Return [x, y] of the center of cell containing provided text 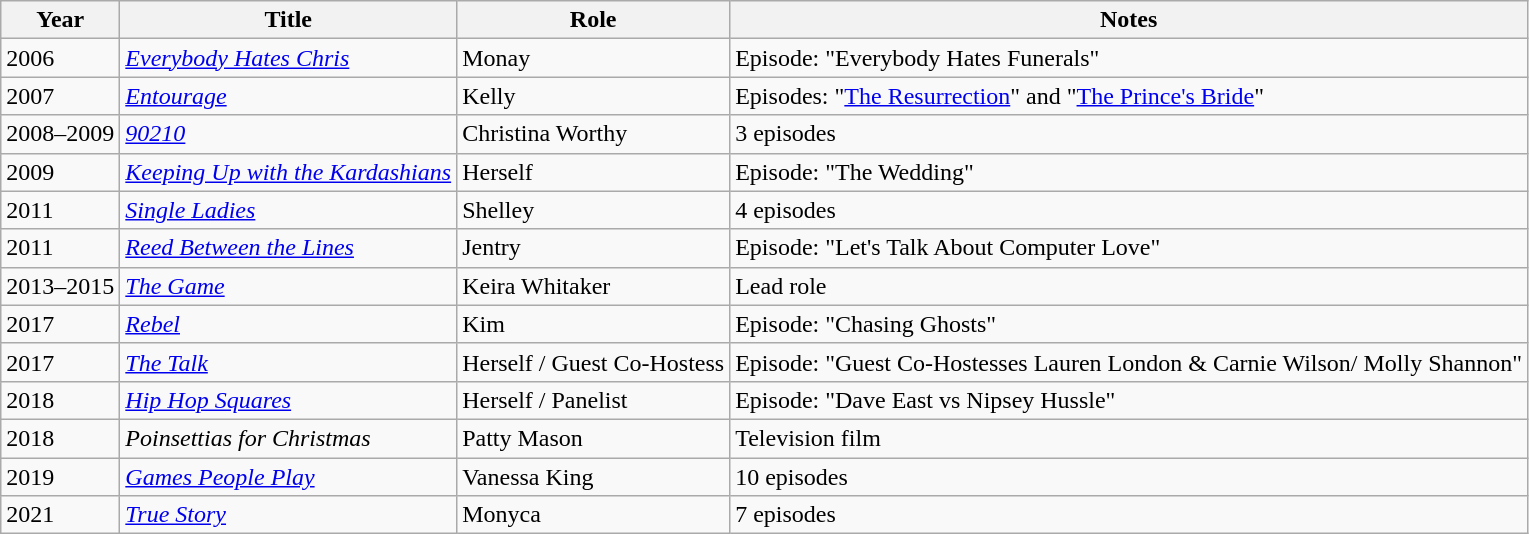
2009 [60, 172]
Single Ladies [288, 210]
Episode: "Let's Talk About Computer Love" [1129, 248]
Entourage [288, 96]
Games People Play [288, 477]
Episode: "Chasing Ghosts" [1129, 324]
Everybody Hates Chris [288, 58]
Episode: "Guest Co-Hostesses Lauren London & Carnie Wilson/ Molly Shannon" [1129, 362]
2008–2009 [60, 134]
2006 [60, 58]
Shelley [594, 210]
Keira Whitaker [594, 286]
Year [60, 20]
Herself / Panelist [594, 400]
Keeping Up with the Kardashians [288, 172]
Episode: "Everybody Hates Funerals" [1129, 58]
2007 [60, 96]
Lead role [1129, 286]
Hip Hop Squares [288, 400]
Monay [594, 58]
2021 [60, 515]
Monyca [594, 515]
Episode: "The Wedding" [1129, 172]
7 episodes [1129, 515]
Christina Worthy [594, 134]
Patty Mason [594, 438]
The Game [288, 286]
Role [594, 20]
Jentry [594, 248]
Rebel [288, 324]
90210 [288, 134]
Television film [1129, 438]
Title [288, 20]
Poinsettias for Christmas [288, 438]
Episode: "Dave East vs Nipsey Hussle" [1129, 400]
3 episodes [1129, 134]
2019 [60, 477]
4 episodes [1129, 210]
Episodes: "The Resurrection" and "The Prince's Bride" [1129, 96]
Vanessa King [594, 477]
True Story [288, 515]
Reed Between the Lines [288, 248]
2013–2015 [60, 286]
10 episodes [1129, 477]
Kelly [594, 96]
Kim [594, 324]
The Talk [288, 362]
Herself [594, 172]
Herself / Guest Co-Hostess [594, 362]
Notes [1129, 20]
